Return (X, Y) of the center of cell containing provided text 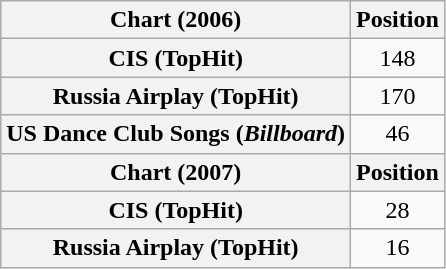
Chart (2006) (176, 20)
US Dance Club Songs (Billboard) (176, 134)
28 (398, 210)
148 (398, 58)
46 (398, 134)
Chart (2007) (176, 172)
170 (398, 96)
16 (398, 248)
